Find where the given text appears and provide that cell's center as (x, y) coordinate. 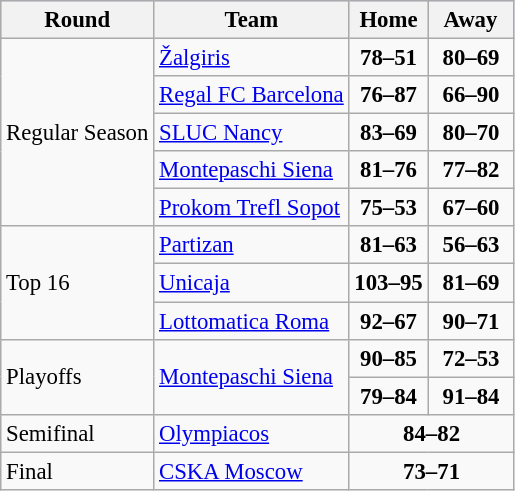
Away (471, 20)
66–90 (471, 95)
76–87 (388, 95)
75–53 (388, 208)
Unicaja (252, 283)
77–82 (471, 170)
80–70 (471, 133)
Team (252, 20)
79–84 (388, 396)
Top 16 (78, 282)
CSKA Moscow (252, 471)
72–53 (471, 358)
91–84 (471, 396)
SLUC Nancy (252, 133)
90–71 (471, 321)
56–63 (471, 245)
81–63 (388, 245)
Semifinal (78, 433)
90–85 (388, 358)
Partizan (252, 245)
92–67 (388, 321)
Final (78, 471)
81–69 (471, 283)
Žalgiris (252, 58)
Round (78, 20)
Regal FC Barcelona (252, 95)
Prokom Trefl Sopot (252, 208)
81–76 (388, 170)
80–69 (471, 58)
103–95 (388, 283)
83–69 (388, 133)
Lottomatica Roma (252, 321)
73–71 (432, 471)
84–82 (432, 433)
78–51 (388, 58)
Playoffs (78, 376)
Home (388, 20)
67–60 (471, 208)
Olympiacos (252, 433)
Regular Season (78, 133)
